For the text-containing cell, return its midpoint in (x, y) coordinate format. 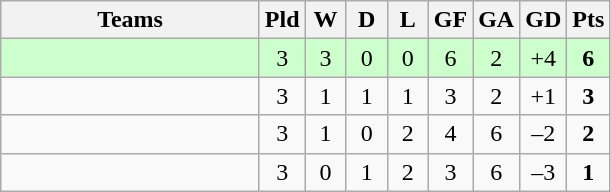
D (366, 20)
+1 (544, 96)
Pld (282, 20)
Teams (130, 20)
GF (450, 20)
–3 (544, 172)
L (408, 20)
GA (496, 20)
4 (450, 134)
GD (544, 20)
+4 (544, 58)
Pts (588, 20)
W (326, 20)
–2 (544, 134)
